Find where the given text appears and provide that cell's center as [x, y] coordinate. 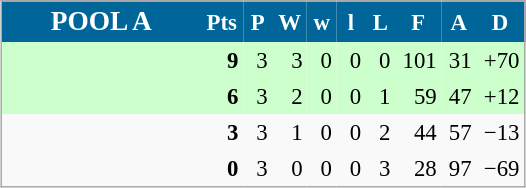
W [290, 22]
44 [418, 132]
+12 [500, 96]
57 [458, 132]
P [258, 22]
D [500, 22]
w [322, 22]
47 [458, 96]
−69 [500, 168]
31 [458, 60]
Pts [221, 22]
6 [221, 96]
59 [418, 96]
−13 [500, 132]
28 [418, 168]
101 [418, 60]
A [458, 22]
POOL A [100, 22]
97 [458, 168]
+70 [500, 60]
F [418, 22]
9 [221, 60]
L [380, 22]
l [350, 22]
